From the cell containing the given text, extract its center point as [x, y] coordinate. 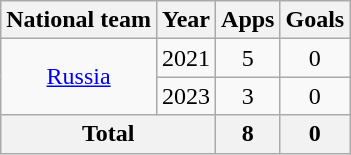
5 [248, 58]
National team [79, 20]
Apps [248, 20]
2021 [186, 58]
2023 [186, 96]
Goals [315, 20]
Year [186, 20]
Russia [79, 77]
Total [108, 134]
8 [248, 134]
3 [248, 96]
